Identify which cell holds the provided text, then report its [x, y] central coordinate. 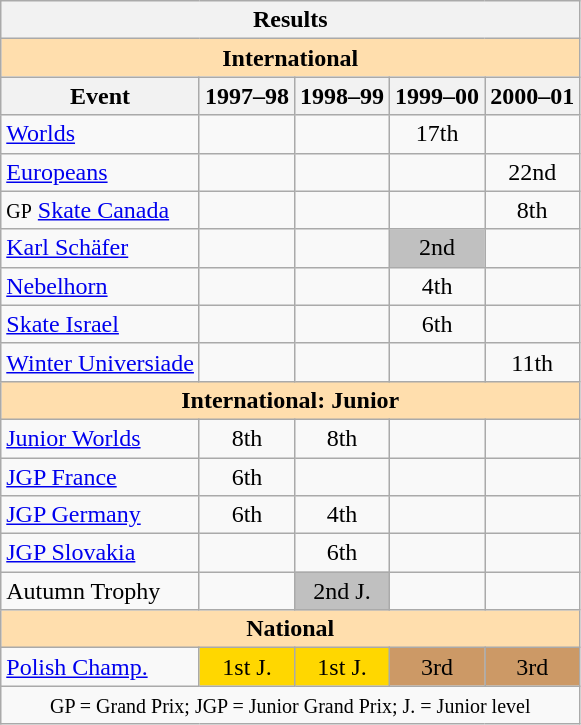
1998–99 [342, 96]
17th [438, 134]
2nd J. [342, 591]
Results [290, 20]
JGP France [100, 477]
Karl Schäfer [100, 248]
JGP Slovakia [100, 553]
JGP Germany [100, 515]
GP = Grand Prix; JGP = Junior Grand Prix; J. = Junior level [290, 705]
Winter Universiade [100, 362]
National [290, 629]
Event [100, 96]
11th [532, 362]
2nd [438, 248]
GP Skate Canada [100, 210]
Worlds [100, 134]
Skate Israel [100, 324]
Europeans [100, 172]
Nebelhorn [100, 286]
International [290, 58]
22nd [532, 172]
1997–98 [246, 96]
Autumn Trophy [100, 591]
Polish Champ. [100, 667]
1999–00 [438, 96]
2000–01 [532, 96]
International: Junior [290, 400]
Junior Worlds [100, 438]
